Locate the cell with the specified text and output its [X, Y] center coordinate. 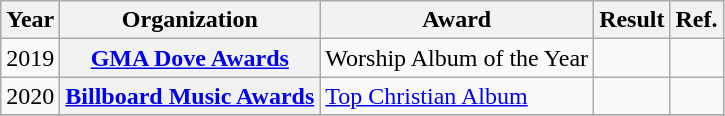
GMA Dove Awards [190, 58]
2019 [30, 58]
Worship Album of the Year [457, 58]
Billboard Music Awards [190, 96]
Award [457, 20]
Result [632, 20]
Ref. [696, 20]
Top Christian Album [457, 96]
Organization [190, 20]
2020 [30, 96]
Year [30, 20]
